Identify which cell holds the provided text, then report its (x, y) central coordinate. 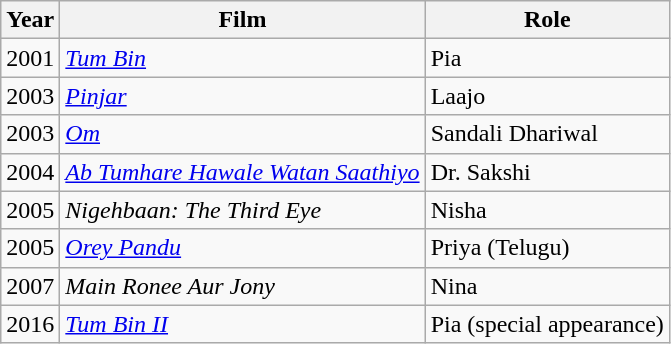
Pia (547, 58)
Pinjar (242, 96)
Orey Pandu (242, 248)
Om (242, 134)
2007 (30, 286)
2001 (30, 58)
Nisha (547, 210)
Nina (547, 286)
2004 (30, 172)
2016 (30, 324)
Priya (Telugu) (547, 248)
Pia (special appearance) (547, 324)
Laajo (547, 96)
Film (242, 20)
Ab Tumhare Hawale Watan Saathiyo (242, 172)
Nigehbaan: The Third Eye (242, 210)
Sandali Dhariwal (547, 134)
Tum Bin II (242, 324)
Main Ronee Aur Jony (242, 286)
Role (547, 20)
Year (30, 20)
Tum Bin (242, 58)
Dr. Sakshi (547, 172)
